Return (X, Y) of the center of cell containing provided text 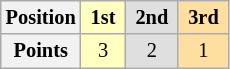
Position (41, 17)
Points (41, 51)
3 (104, 51)
1 (203, 51)
3rd (203, 17)
2 (152, 51)
2nd (152, 17)
1st (104, 17)
